Detect which cell encompasses the target text, then output its (x, y) center coordinate. 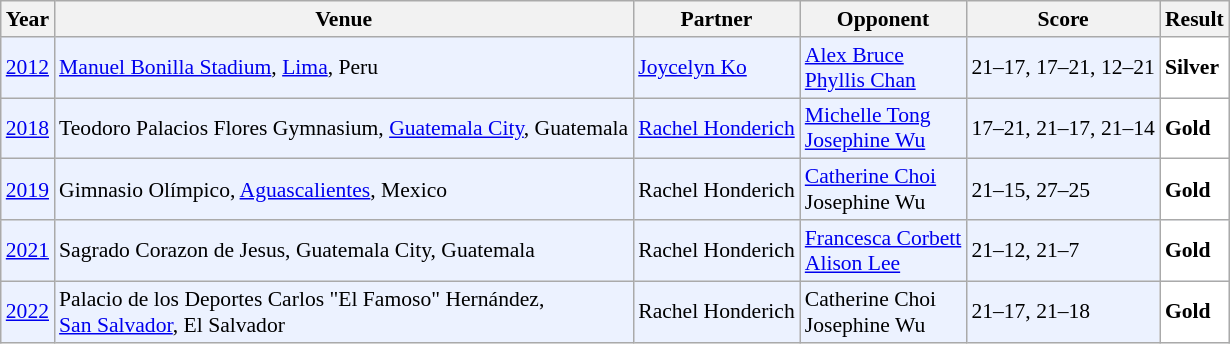
Francesca Corbett Alison Lee (884, 250)
Year (28, 19)
2019 (28, 190)
21–17, 17–21, 12–21 (1063, 68)
Result (1194, 19)
Venue (344, 19)
2022 (28, 312)
Score (1063, 19)
Opponent (884, 19)
Michelle Tong Josephine Wu (884, 128)
21–15, 27–25 (1063, 190)
Alex Bruce Phyllis Chan (884, 68)
Partner (716, 19)
Joycelyn Ko (716, 68)
21–12, 21–7 (1063, 250)
Silver (1194, 68)
21–17, 21–18 (1063, 312)
17–21, 21–17, 21–14 (1063, 128)
Palacio de los Deportes Carlos "El Famoso" Hernández,San Salvador, El Salvador (344, 312)
2018 (28, 128)
Gimnasio Olímpico, Aguascalientes, Mexico (344, 190)
2021 (28, 250)
Manuel Bonilla Stadium, Lima, Peru (344, 68)
Sagrado Corazon de Jesus, Guatemala City, Guatemala (344, 250)
Teodoro Palacios Flores Gymnasium, Guatemala City, Guatemala (344, 128)
2012 (28, 68)
